Return the (x, y) coordinate for the center point of the cell that contains the specified text.  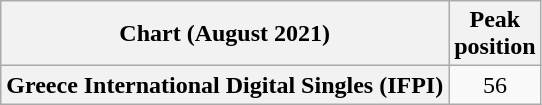
Chart (August 2021) (225, 34)
56 (495, 85)
Peakposition (495, 34)
Greece International Digital Singles (IFPI) (225, 85)
